Extract the [x, y] coordinate from the center of the cell holding the provided text.  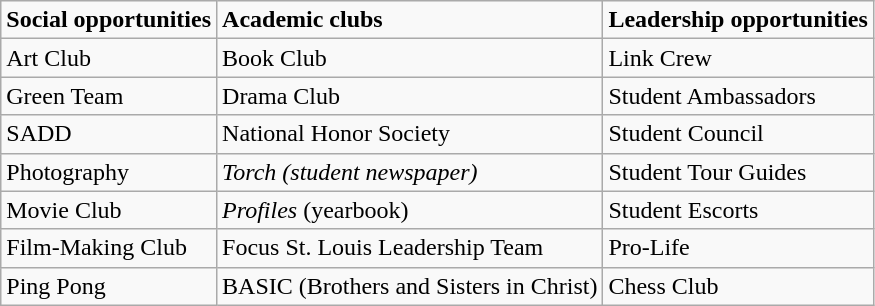
Torch (student newspaper) [410, 172]
Academic clubs [410, 20]
Student Council [738, 134]
Student Tour Guides [738, 172]
Leadership opportunities [738, 20]
Art Club [109, 58]
Movie Club [109, 210]
Link Crew [738, 58]
Green Team [109, 96]
Chess Club [738, 286]
Film-Making Club [109, 248]
BASIC (Brothers and Sisters in Christ) [410, 286]
Student Escorts [738, 210]
Book Club [410, 58]
Student Ambassadors [738, 96]
Pro-Life [738, 248]
Photography [109, 172]
Profiles (yearbook) [410, 210]
Social opportunities [109, 20]
Drama Club [410, 96]
National Honor Society [410, 134]
Focus St. Louis Leadership Team [410, 248]
Ping Pong [109, 286]
SADD [109, 134]
